Output the [x, y] coordinate of the center of the cell containing the given text.  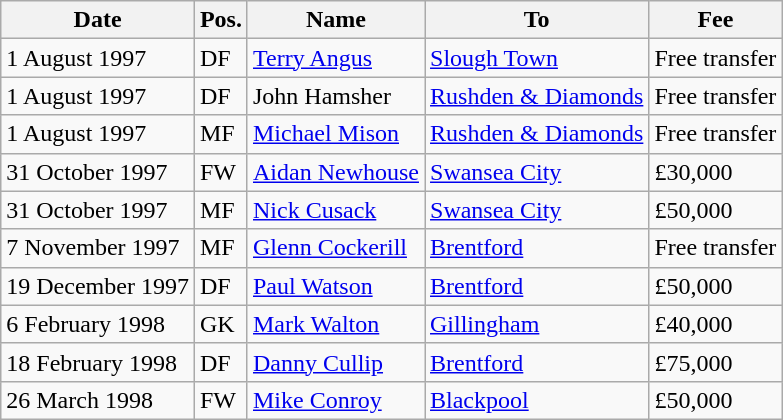
£40,000 [716, 324]
John Hamsher [336, 96]
Nick Cusack [336, 210]
Blackpool [536, 400]
Terry Angus [336, 58]
Slough Town [536, 58]
Gillingham [536, 324]
Aidan Newhouse [336, 172]
Mark Walton [336, 324]
Name [336, 20]
£75,000 [716, 362]
Danny Cullip [336, 362]
Paul Watson [336, 286]
Fee [716, 20]
6 February 1998 [98, 324]
7 November 1997 [98, 248]
Michael Mison [336, 134]
Date [98, 20]
Pos. [220, 20]
Glenn Cockerill [336, 248]
GK [220, 324]
19 December 1997 [98, 286]
26 March 1998 [98, 400]
£30,000 [716, 172]
Mike Conroy [336, 400]
18 February 1998 [98, 362]
To [536, 20]
